Extract the [X, Y] coordinate from the center of the cell holding the provided text.  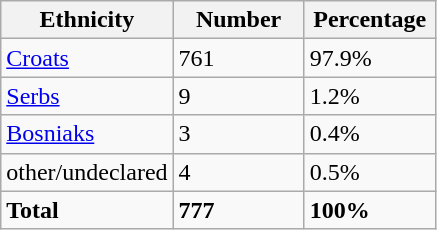
Croats [87, 58]
0.4% [370, 134]
1.2% [370, 96]
0.5% [370, 172]
97.9% [370, 58]
761 [238, 58]
Serbs [87, 96]
Ethnicity [87, 20]
other/undeclared [87, 172]
100% [370, 210]
Bosniaks [87, 134]
3 [238, 134]
Percentage [370, 20]
Total [87, 210]
4 [238, 172]
777 [238, 210]
Number [238, 20]
9 [238, 96]
